Extract the (X, Y) coordinate from the center of the cell holding the provided text.  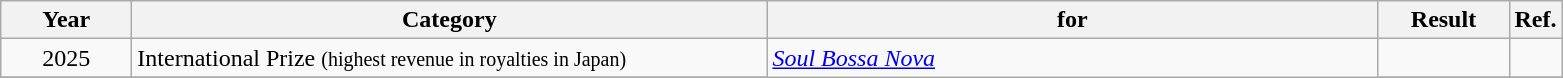
2025 (66, 58)
Category (450, 20)
Year (66, 20)
for (1072, 20)
Result (1444, 20)
International Prize (highest revenue in royalties in Japan) (450, 58)
Soul Bossa Nova (1072, 58)
Ref. (1536, 20)
